For the text-containing cell, return its midpoint in (X, Y) coordinate format. 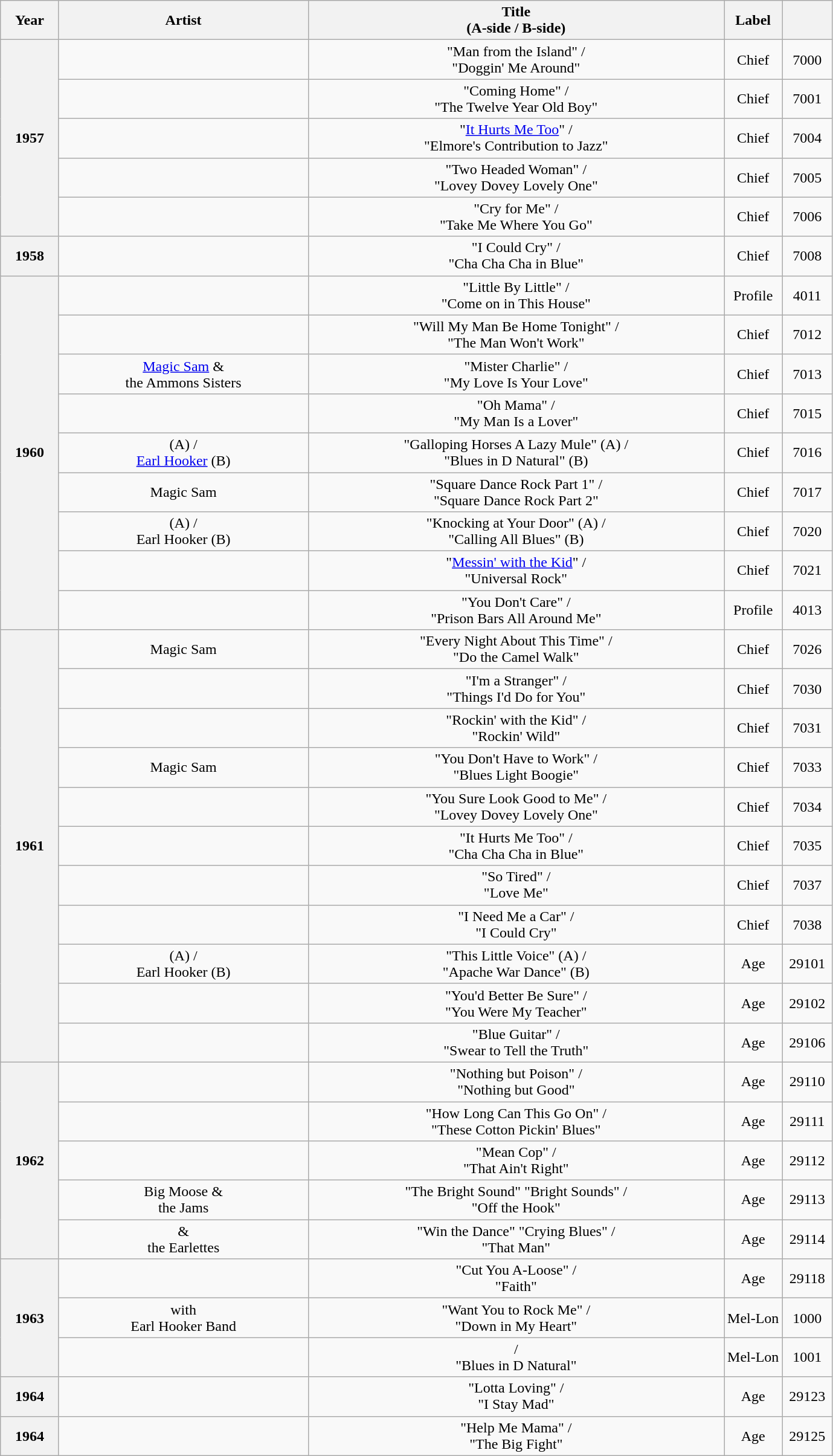
"It Hurts Me Too" / "Elmore's Contribution to Jazz" (516, 138)
7035 (807, 846)
"Win the Dance" "Crying Blues" / "That Man" (516, 1239)
29114 (807, 1239)
"The Bright Sound" "Bright Sounds" / "Off the Hook" (516, 1200)
7026 (807, 649)
1962 (30, 1160)
"This Little Voice" (A) / "Apache War Dance" (B) (516, 963)
29111 (807, 1121)
7012 (807, 335)
"Galloping Horses A Lazy Mule" (A) / "Blues in D Natural" (B) (516, 452)
7016 (807, 452)
"Mean Cop" / "That Ain't Right" (516, 1160)
Big Moose & the Jams (184, 1200)
4013 (807, 610)
"Help Me Mama" / "The Big Fight" (516, 1436)
"Knocking at Your Door" (A) / "Calling All Blues" (B) (516, 532)
"I Need Me a Car" / "I Could Cry" (516, 925)
"Man from the Island" / "Doggin' Me Around" (516, 59)
"Lotta Loving" / "I Stay Mad" (516, 1396)
7033 (807, 768)
29106 (807, 1042)
29113 (807, 1200)
7013 (807, 374)
"I'm a Stranger" / "Things I'd Do for You" (516, 689)
7030 (807, 689)
29125 (807, 1436)
7001 (807, 99)
"Coming Home" / "The Twelve Year Old Boy" (516, 99)
"Mister Charlie" / "My Love Is Your Love" (516, 374)
"Two Headed Woman" / "Lovey Dovey Lovely One" (516, 178)
29123 (807, 1396)
Artist (184, 21)
1000 (807, 1318)
29102 (807, 1003)
"Blue Guitar" / "Swear to Tell the Truth" (516, 1042)
1960 (30, 453)
29110 (807, 1082)
"I Could Cry" / "Cha Cha Cha in Blue" (516, 256)
Year (30, 21)
& the Earlettes (184, 1239)
1961 (30, 846)
1001 (807, 1357)
7037 (807, 885)
1958 (30, 256)
1957 (30, 138)
"You Don't Have to Work" / "Blues Light Boogie" (516, 768)
7034 (807, 806)
7021 (807, 571)
"Will My Man Be Home Tonight" / "The Man Won't Work" (516, 335)
"Nothing but Poison" / "Nothing but Good" (516, 1082)
29112 (807, 1160)
7017 (807, 492)
"Cut You A-Loose" / "Faith" (516, 1279)
7006 (807, 216)
Title (A-side / B-side) (516, 21)
7008 (807, 256)
"You Sure Look Good to Me" / "Lovey Dovey Lovely One" (516, 806)
"You Don't Care" / "Prison Bars All Around Me" (516, 610)
Magic Sam & the Ammons Sisters (184, 374)
1963 (30, 1318)
"Every Night About This Time" / "Do the Camel Walk" (516, 649)
29118 (807, 1279)
"Oh Mama" / "My Man Is a Lover" (516, 413)
"Square Dance Rock Part 1" / "Square Dance Rock Part 2" (516, 492)
"Little By Little" / "Come on in This House" (516, 295)
"Want You to Rock Me" / "Down in My Heart" (516, 1318)
7038 (807, 925)
7005 (807, 178)
29101 (807, 963)
"Messin' with the Kid" / "Universal Rock" (516, 571)
with Earl Hooker Band (184, 1318)
7004 (807, 138)
7015 (807, 413)
"It Hurts Me Too" / "Cha Cha Cha in Blue" (516, 846)
Label (753, 21)
"Rockin' with the Kid" / "Rockin' Wild" (516, 728)
4011 (807, 295)
7020 (807, 532)
"You'd Better Be Sure" / "You Were My Teacher" (516, 1003)
/ "Blues in D Natural" (516, 1357)
7000 (807, 59)
"How Long Can This Go On" / "These Cotton Pickin' Blues" (516, 1121)
"Cry for Me" / "Take Me Where You Go" (516, 216)
7031 (807, 728)
"So Tired" / "Love Me" (516, 885)
